Detect which cell encompasses the target text, then output its [x, y] center coordinate. 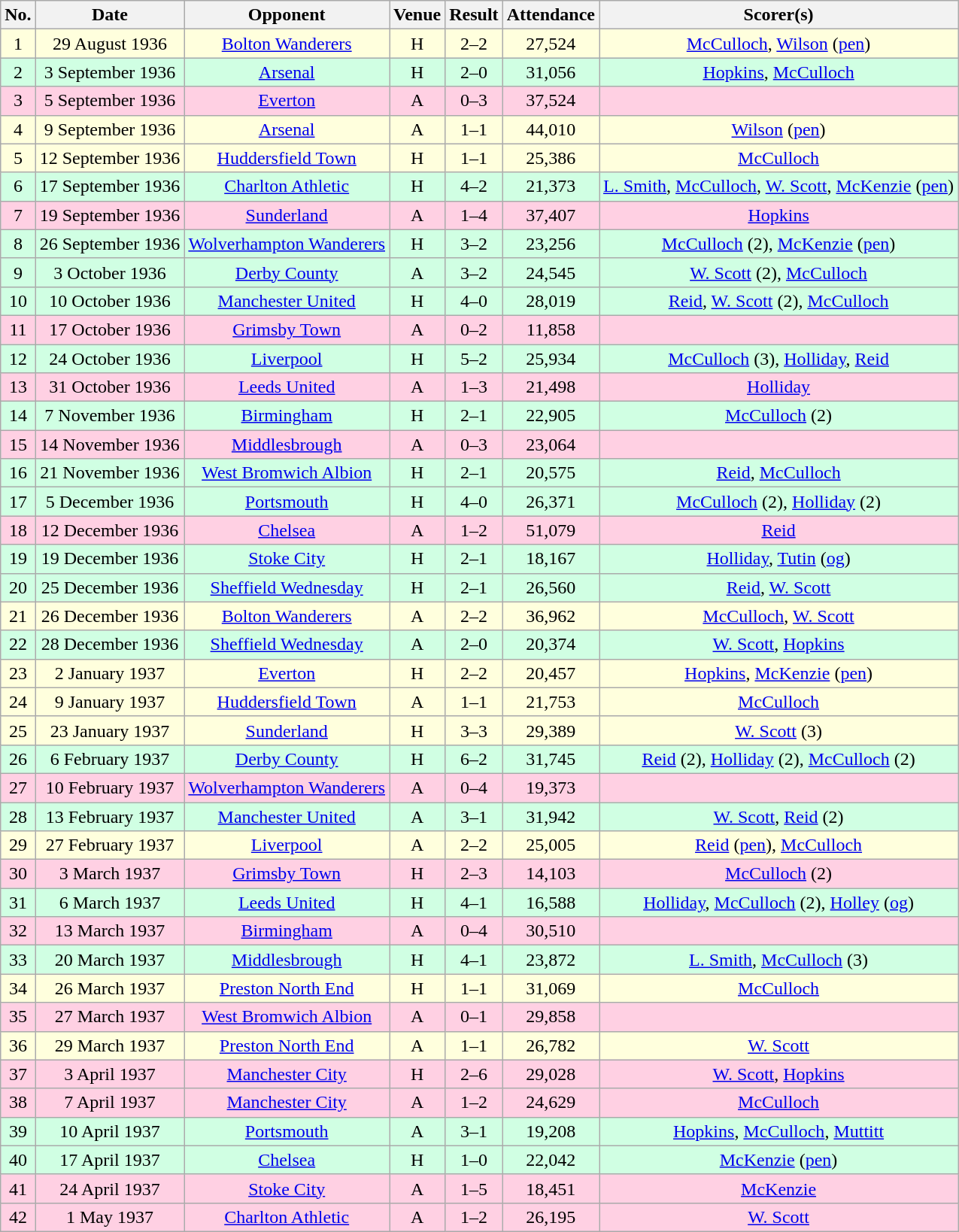
42 [18, 1217]
26 [18, 759]
6 [18, 187]
31,745 [551, 759]
26 March 1937 [110, 988]
5 September 1936 [110, 101]
16,588 [551, 903]
0–2 [474, 329]
19,208 [551, 1131]
26,371 [551, 502]
12 [18, 359]
27 February 1937 [110, 845]
1–0 [474, 1160]
Reid (2), Holliday (2), McCulloch (2) [779, 759]
37 [18, 1074]
Hopkins, McCulloch [779, 72]
1–5 [474, 1188]
1 [18, 44]
18,167 [551, 559]
19 September 1936 [110, 215]
7 April 1937 [110, 1103]
0–1 [474, 1017]
29,858 [551, 1017]
Result [474, 15]
10 February 1937 [110, 787]
Holliday, McCulloch (2), Holley (og) [779, 903]
25,386 [551, 158]
Scorer(s) [779, 15]
9 January 1937 [110, 702]
Hopkins, McKenzie (pen) [779, 673]
25,934 [551, 359]
10 April 1937 [110, 1131]
2 [18, 72]
Reid, W. Scott (2), McCulloch [779, 301]
13 February 1937 [110, 816]
Hopkins [779, 215]
28 December 1936 [110, 645]
Opponent [287, 15]
Date [110, 15]
Wilson (pen) [779, 129]
31,069 [551, 988]
Holliday, Tutin (og) [779, 559]
23,064 [551, 445]
Venue [417, 15]
20 March 1937 [110, 960]
23 [18, 673]
36 [18, 1045]
24,629 [551, 1103]
2–6 [474, 1074]
Hopkins, McCulloch, Muttitt [779, 1131]
L. Smith, McCulloch, W. Scott, McKenzie (pen) [779, 187]
W. Scott (3) [779, 730]
10 [18, 301]
29 August 1936 [110, 44]
19 [18, 559]
No. [18, 15]
3 October 1936 [110, 272]
23 January 1937 [110, 730]
36,962 [551, 616]
51,079 [551, 530]
31,056 [551, 72]
McCulloch, W. Scott [779, 616]
19 December 1936 [110, 559]
3 April 1937 [110, 1074]
11 [18, 329]
33 [18, 960]
25,005 [551, 845]
17 [18, 502]
20,575 [551, 473]
7 [18, 215]
21,373 [551, 187]
27 [18, 787]
5 December 1936 [110, 502]
Reid [779, 530]
Reid, W. Scott [779, 587]
21,498 [551, 387]
35 [18, 1017]
32 [18, 931]
McKenzie (pen) [779, 1160]
3–3 [474, 730]
1 May 1937 [110, 1217]
McCulloch (2), McKenzie (pen) [779, 244]
4 [18, 129]
21 [18, 616]
20,457 [551, 673]
40 [18, 1160]
17 September 1936 [110, 187]
26,782 [551, 1045]
25 [18, 730]
26 September 1936 [110, 244]
44,010 [551, 129]
17 April 1937 [110, 1160]
16 [18, 473]
12 September 1936 [110, 158]
20,374 [551, 645]
Reid, McCulloch [779, 473]
13 March 1937 [110, 931]
10 October 1936 [110, 301]
26,195 [551, 1217]
37,407 [551, 215]
38 [18, 1103]
6–2 [474, 759]
McKenzie [779, 1188]
21,753 [551, 702]
L. Smith, McCulloch (3) [779, 960]
Attendance [551, 15]
31 October 1936 [110, 387]
1–3 [474, 387]
McCulloch (3), Holliday, Reid [779, 359]
29,389 [551, 730]
31 [18, 903]
25 December 1936 [110, 587]
30 [18, 874]
22,905 [551, 416]
9 September 1936 [110, 129]
24 [18, 702]
21 November 1936 [110, 473]
11,858 [551, 329]
6 February 1937 [110, 759]
3 September 1936 [110, 72]
19,373 [551, 787]
27 March 1937 [110, 1017]
22 [18, 645]
29,028 [551, 1074]
McCulloch (2), Holliday (2) [779, 502]
41 [18, 1188]
4–2 [474, 187]
2–3 [474, 874]
13 [18, 387]
18,451 [551, 1188]
1–4 [474, 215]
23,872 [551, 960]
24,545 [551, 272]
24 April 1937 [110, 1188]
26 December 1936 [110, 616]
27,524 [551, 44]
14 November 1936 [110, 445]
28 [18, 816]
29 [18, 845]
28,019 [551, 301]
Holliday [779, 387]
6 March 1937 [110, 903]
5 [18, 158]
15 [18, 445]
2 January 1937 [110, 673]
39 [18, 1131]
W. Scott, Reid (2) [779, 816]
7 November 1936 [110, 416]
26,560 [551, 587]
17 October 1936 [110, 329]
14 [18, 416]
Reid (pen), McCulloch [779, 845]
24 October 1936 [110, 359]
12 December 1936 [110, 530]
20 [18, 587]
9 [18, 272]
3 March 1937 [110, 874]
5–2 [474, 359]
23,256 [551, 244]
29 March 1937 [110, 1045]
8 [18, 244]
14,103 [551, 874]
22,042 [551, 1160]
37,524 [551, 101]
McCulloch, Wilson (pen) [779, 44]
31,942 [551, 816]
3 [18, 101]
30,510 [551, 931]
34 [18, 988]
W. Scott (2), McCulloch [779, 272]
18 [18, 530]
